For the text-containing cell, return its midpoint in (X, Y) coordinate format. 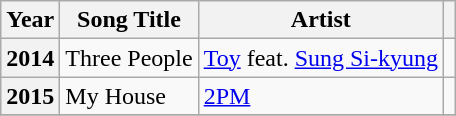
My House (129, 96)
2015 (30, 96)
2PM (320, 96)
Toy feat. Sung Si-kyung (320, 58)
Year (30, 20)
Three People (129, 58)
Song Title (129, 20)
Artist (320, 20)
2014 (30, 58)
